From the cell containing the given text, extract its center point as (x, y) coordinate. 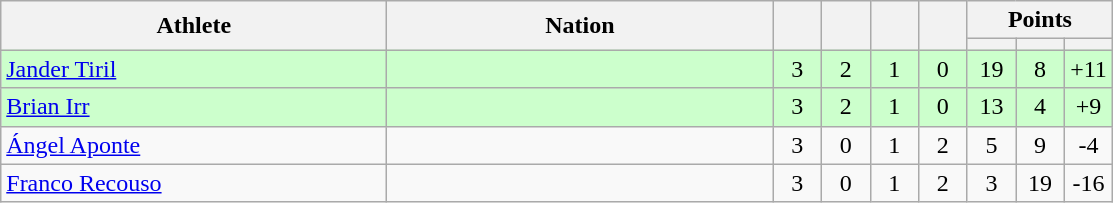
-16 (1088, 183)
+11 (1088, 69)
Nation (580, 26)
Franco Recouso (194, 183)
4 (1040, 107)
5 (992, 145)
Athlete (194, 26)
13 (992, 107)
Ángel Aponte (194, 145)
Points (1040, 20)
Jander Tiril (194, 69)
+9 (1088, 107)
-4 (1088, 145)
8 (1040, 69)
9 (1040, 145)
Brian Irr (194, 107)
